Identify which cell holds the provided text, then report its (X, Y) central coordinate. 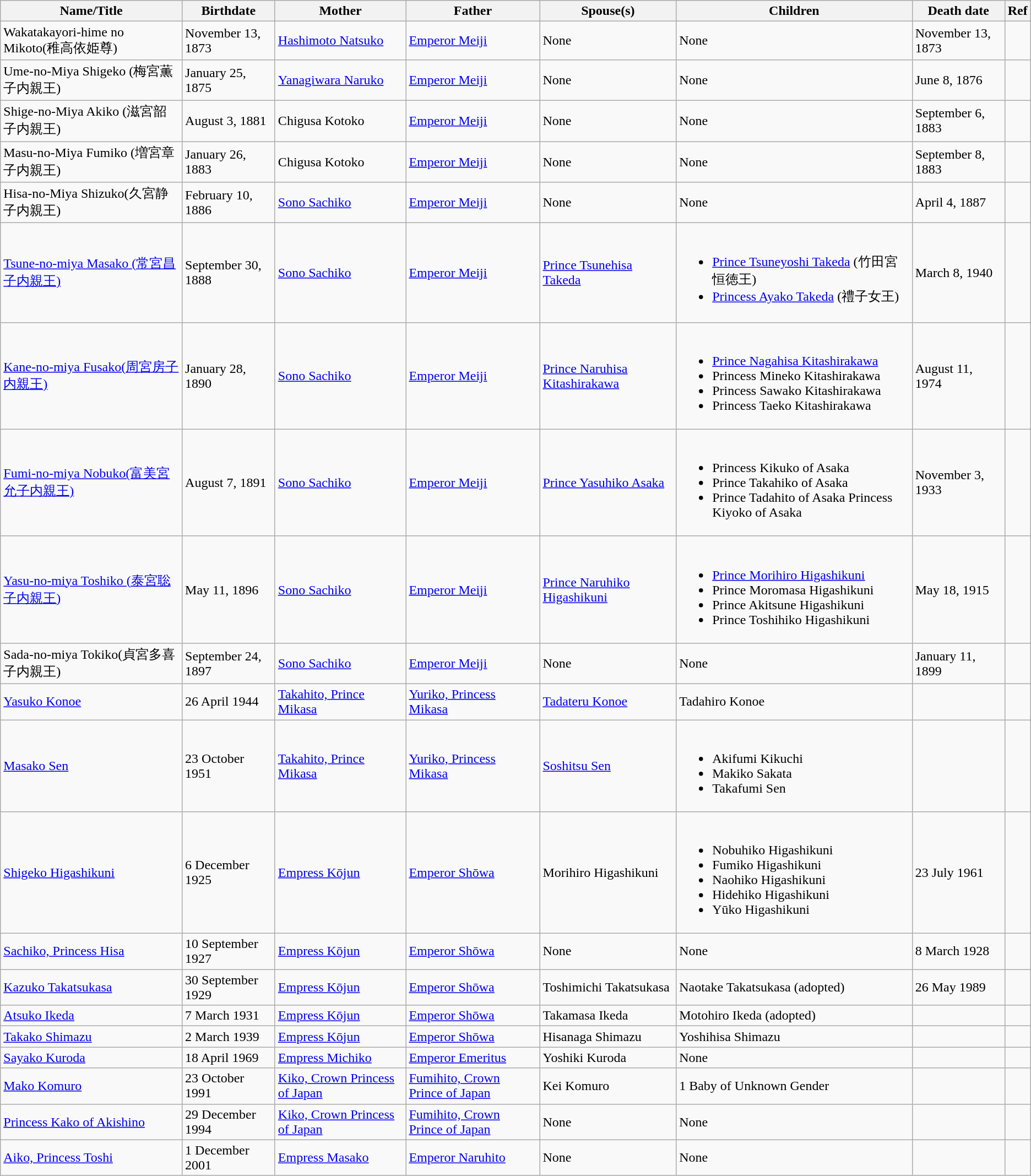
Empress Masako (340, 1158)
Prince Tsuneyoshi Takeda (竹田宮恒徳王)Princess Ayako Takeda (禮子女王) (794, 273)
January 25, 1875 (229, 80)
August 11, 1974 (958, 376)
Takamasa Ikeda (608, 1016)
April 4, 1887 (958, 203)
Yanagiwara Naruko (340, 80)
6 December 1925 (229, 872)
Toshimichi Takatsukasa (608, 987)
30 September 1929 (229, 987)
Emperor Naruhito (473, 1158)
Hashimoto Natsuko (340, 41)
Tadahiro Konoe (794, 702)
May 18, 1915 (958, 589)
May 11, 1896 (229, 589)
Prince Yasuhiko Asaka (608, 483)
August 3, 1881 (229, 121)
Empress Michiko (340, 1058)
23 July 1961 (958, 872)
Kazuko Takatsukasa (91, 987)
Princess Kako of Akishino (91, 1121)
Yasu-no-miya Toshiko (泰宮聡子内親王) (91, 589)
Sayako Kuroda (91, 1058)
Morihiro Higashikuni (608, 872)
Masako Sen (91, 766)
2 March 1939 (229, 1037)
Motohiro Ikeda (adopted) (794, 1016)
Naotake Takatsukasa (adopted) (794, 987)
Mother (340, 11)
September 8, 1883 (958, 161)
7 March 1931 (229, 1016)
Shigeko Higashikuni (91, 872)
Children (794, 11)
29 December 1994 (229, 1121)
Name/Title (91, 11)
Emperor Emeritus (473, 1058)
Prince Naruhisa Kitashirakawa (608, 376)
August 7, 1891 (229, 483)
January 11, 1899 (958, 663)
23 October 1951 (229, 766)
February 10, 1886 (229, 203)
Yoshihisa Shimazu (794, 1037)
Tsune-no-miya Masako (常宮昌子内親王) (91, 273)
Sada-no-miya Tokiko(貞宮多喜子内親王) (91, 663)
1 December 2001 (229, 1158)
November 3, 1933 (958, 483)
Aiko, Princess Toshi (91, 1158)
23 October 1991 (229, 1086)
Mako Komuro (91, 1086)
June 8, 1876 (958, 80)
Prince Naruhiko Higashikuni (608, 589)
Masu-no-Miya Fumiko (増宮章子内親王) (91, 161)
26 April 1944 (229, 702)
Prince Nagahisa KitashirakawaPrincess Mineko KitashirakawaPrincess Sawako KitashirakawaPrincess Taeko Kitashirakawa (794, 376)
Yoshiki Kuroda (608, 1058)
Kei Komuro (608, 1086)
1 Baby of Unknown Gender (794, 1086)
18 April 1969 (229, 1058)
September 30, 1888 (229, 273)
Hisanaga Shimazu (608, 1037)
Takako Shimazu (91, 1037)
September 6, 1883 (958, 121)
Birthdate (229, 11)
March 8, 1940 (958, 273)
January 28, 1890 (229, 376)
Ref (1018, 11)
September 24, 1897 (229, 663)
Father (473, 11)
Spouse(s) (608, 11)
Shige-no-Miya Akiko (滋宮韶子内親王) (91, 121)
Prince Morihiro HigashikuniPrince Moromasa HigashikuniPrince Akitsune HigashikuniPrince Toshihiko Higashikuni (794, 589)
Soshitsu Sen (608, 766)
Nobuhiko HigashikuniFumiko HigashikuniNaohiko HigashikuniHidehiko HigashikuniYūko Higashikuni (794, 872)
Wakatakayori-hime no Mikoto(稚高依姫尊) (91, 41)
Death date (958, 11)
26 May 1989 (958, 987)
8 March 1928 (958, 952)
Atsuko Ikeda (91, 1016)
January 26, 1883 (229, 161)
Ume-no-Miya Shigeko (梅宮薫子内親王) (91, 80)
Prince Tsunehisa Takeda (608, 273)
Yasuko Konoe (91, 702)
Princess Kikuko of AsakaPrince Takahiko of AsakaPrince Tadahito of Asaka Princess Kiyoko of Asaka (794, 483)
Hisa-no-Miya Shizuko(久宮静子内親王) (91, 203)
Fumi-no-miya Nobuko(富美宮允子内親王) (91, 483)
Tadateru Konoe (608, 702)
Sachiko, Princess Hisa (91, 952)
Akifumi KikuchiMakiko SakataTakafumi Sen (794, 766)
Kane-no-miya Fusako(周宮房子内親王) (91, 376)
10 September 1927 (229, 952)
